Scan for the cell matching the given text and deliver its (x, y) coordinate at center. 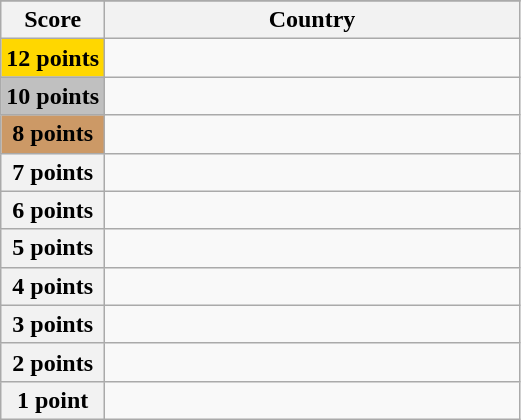
12 points (53, 58)
3 points (53, 324)
Country (312, 20)
10 points (53, 96)
Score (53, 20)
4 points (53, 286)
5 points (53, 248)
8 points (53, 134)
2 points (53, 362)
6 points (53, 210)
7 points (53, 172)
1 point (53, 400)
